Capture the cell that displays the provided text and extract its (x, y) central coordinate. 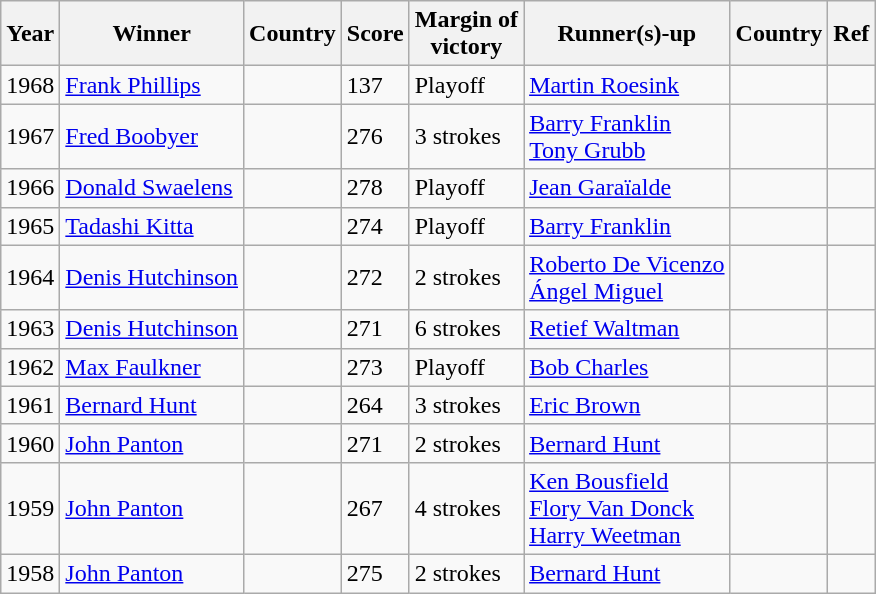
137 (375, 85)
1965 (30, 226)
Ken BousfieldFlory Van DonckHarry Weetman (627, 508)
Frank Phillips (152, 85)
272 (375, 278)
1966 (30, 188)
Barry Franklin (627, 226)
Bob Charles (627, 367)
267 (375, 508)
Fred Boobyer (152, 136)
4 strokes (466, 508)
Winner (152, 34)
273 (375, 367)
1960 (30, 443)
Donald Swaelens (152, 188)
Barry FranklinTony Grubb (627, 136)
Ref (852, 34)
Tadashi Kitta (152, 226)
Roberto De VicenzoÁngel Miguel (627, 278)
1958 (30, 573)
1964 (30, 278)
1967 (30, 136)
1959 (30, 508)
Retief Waltman (627, 329)
275 (375, 573)
274 (375, 226)
6 strokes (466, 329)
276 (375, 136)
1961 (30, 405)
Runner(s)-up (627, 34)
1968 (30, 85)
278 (375, 188)
Margin ofvictory (466, 34)
Eric Brown (627, 405)
1963 (30, 329)
264 (375, 405)
Max Faulkner (152, 367)
1962 (30, 367)
Score (375, 34)
Jean Garaïalde (627, 188)
Year (30, 34)
Martin Roesink (627, 85)
